Extract the [x, y] coordinate from the center of the cell holding the provided text.  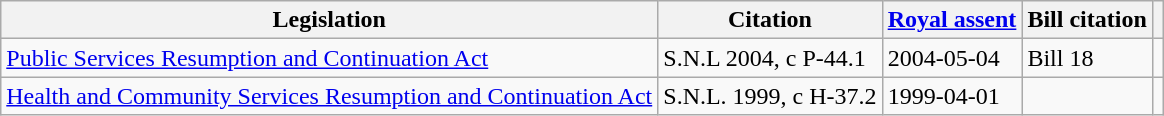
2004-05-04 [952, 58]
Health and Community Services Resumption and Continuation Act [330, 96]
Legislation [330, 20]
Bill citation [1087, 20]
Bill 18 [1087, 58]
Royal assent [952, 20]
S.N.L 2004, c P-44.1 [770, 58]
1999-04-01 [952, 96]
Citation [770, 20]
S.N.L. 1999, c H-37.2 [770, 96]
Public Services Resumption and Continuation Act [330, 58]
